Return (X, Y) of the center of cell containing provided text 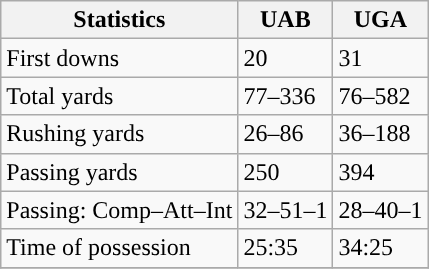
Time of possession (120, 248)
Rushing yards (120, 134)
77–336 (286, 96)
32–51–1 (286, 210)
Statistics (120, 20)
26–86 (286, 134)
34:25 (380, 248)
UAB (286, 20)
394 (380, 172)
250 (286, 172)
31 (380, 58)
76–582 (380, 96)
UGA (380, 20)
20 (286, 58)
Passing: Comp–Att–Int (120, 210)
25:35 (286, 248)
First downs (120, 58)
36–188 (380, 134)
Total yards (120, 96)
28–40–1 (380, 210)
Passing yards (120, 172)
